Capture the cell that displays the provided text and extract its [X, Y] central coordinate. 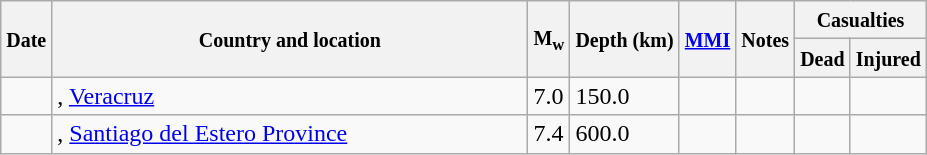
Date [26, 39]
7.0 [549, 96]
600.0 [624, 134]
150.0 [624, 96]
, Veracruz [290, 96]
Dead [823, 58]
Depth (km) [624, 39]
Mw [549, 39]
Notes [766, 39]
7.4 [549, 134]
Country and location [290, 39]
Casualties [861, 20]
MMI [708, 39]
Injured [888, 58]
, Santiago del Estero Province [290, 134]
